Determine the (X, Y) coordinate at the center of the cell enclosing the given text.  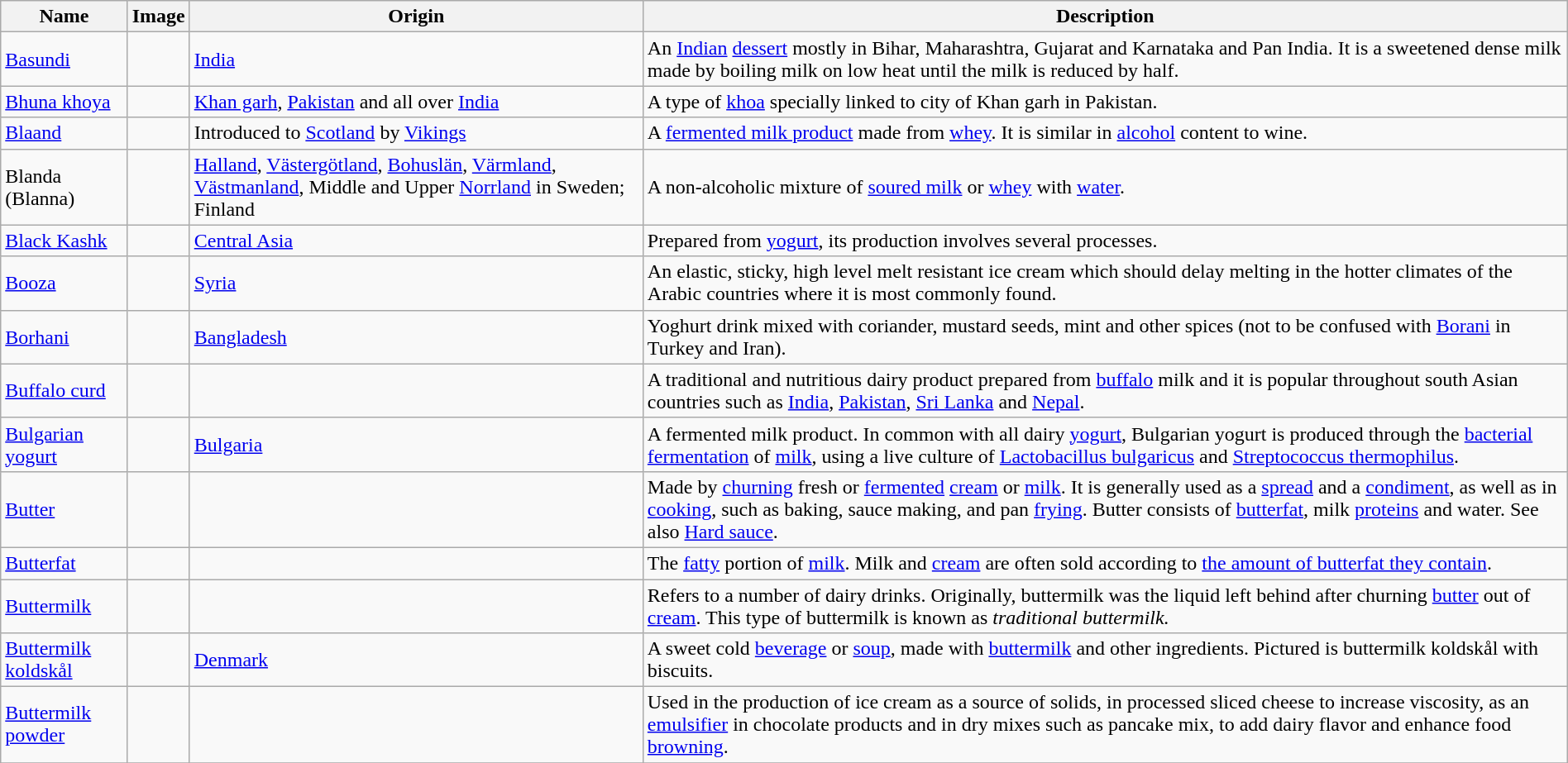
Halland, Västergötland, Bohuslän, Värmland, Västmanland, Middle and Upper Norrland in Sweden; Finland (416, 187)
Butterfat (65, 563)
A sweet cold beverage or soup, made with buttermilk and other ingredients. Pictured is buttermilk koldskål with biscuits. (1105, 660)
Basundi (65, 60)
Khan garh, Pakistan and all over India (416, 102)
Denmark (416, 660)
Syria (416, 283)
Borhani (65, 337)
Buttermilk (65, 605)
India (416, 60)
Origin (416, 17)
Buttermilk powder (65, 725)
Bulgaria (416, 445)
Black Kashk (65, 241)
Blaand (65, 133)
Prepared from yogurt, its production involves several processes. (1105, 241)
The fatty portion of milk. Milk and cream are often sold according to the amount of butterfat they contain. (1105, 563)
Central Asia (416, 241)
Bhuna khoya (65, 102)
Blanda (Blanna) (65, 187)
Buttermilk koldskål (65, 660)
Introduced to Scotland by Vikings (416, 133)
Bulgarian yogurt (65, 445)
Buffalo curd (65, 390)
Booza (65, 283)
Image (159, 17)
Yoghurt drink mixed with coriander, mustard seeds, mint and other spices (not to be confused with Borani in Turkey and Iran). (1105, 337)
A type of khoa specially linked to city of Khan garh in Pakistan. (1105, 102)
Bangladesh (416, 337)
A non-alcoholic mixture of soured milk or whey with water. (1105, 187)
Butter (65, 509)
Name (65, 17)
A fermented milk product made from whey. It is similar in alcohol content to wine. (1105, 133)
Description (1105, 17)
